Output the [x, y] coordinate of the center of the cell containing the given text.  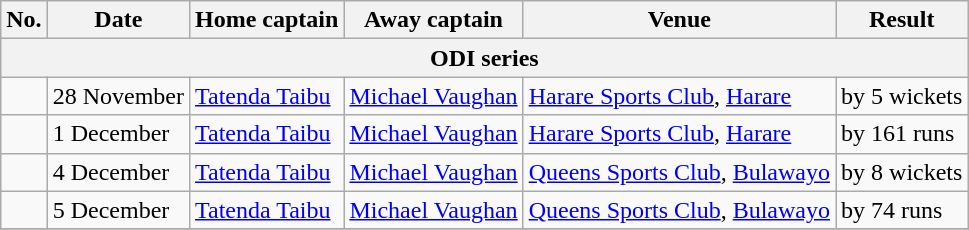
28 November [118, 96]
Away captain [434, 20]
ODI series [484, 58]
4 December [118, 172]
by 5 wickets [902, 96]
by 74 runs [902, 210]
Date [118, 20]
by 8 wickets [902, 172]
Venue [679, 20]
1 December [118, 134]
Home captain [267, 20]
Result [902, 20]
by 161 runs [902, 134]
No. [24, 20]
5 December [118, 210]
